Determine the (X, Y) coordinate at the center of the cell enclosing the given text.  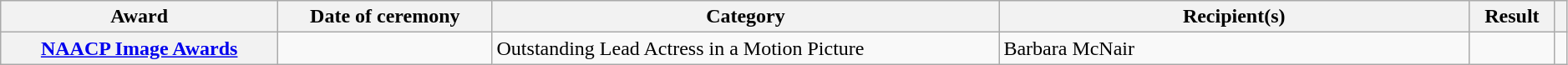
Award (140, 17)
Date of ceremony (385, 17)
Barbara McNair (1235, 48)
NAACP Image Awards (140, 48)
Result (1512, 17)
Outstanding Lead Actress in a Motion Picture (745, 48)
Recipient(s) (1235, 17)
Category (745, 17)
